Determine the (X, Y) coordinate at the center of the cell enclosing the given text.  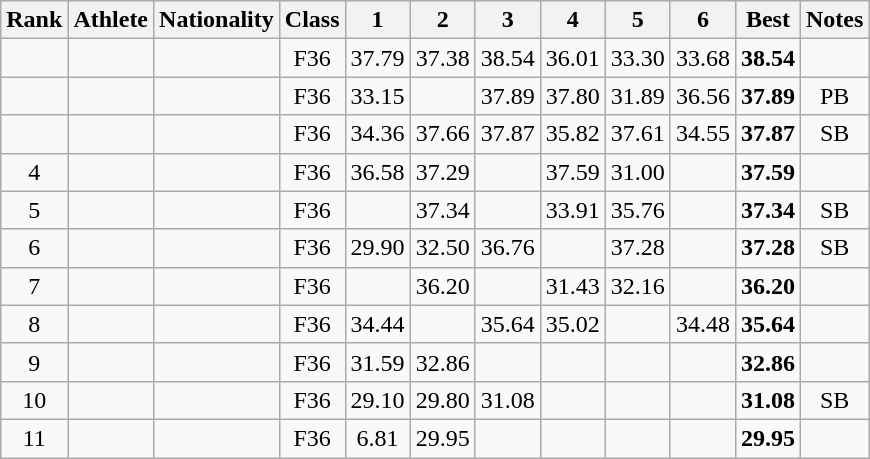
7 (34, 286)
29.90 (378, 248)
37.66 (442, 134)
34.48 (702, 324)
Rank (34, 20)
33.91 (572, 210)
31.89 (638, 96)
32.50 (442, 248)
32.16 (638, 286)
33.15 (378, 96)
34.36 (378, 134)
29.80 (442, 400)
36.76 (508, 248)
10 (34, 400)
Class (312, 20)
35.02 (572, 324)
35.82 (572, 134)
PB (834, 96)
35.76 (638, 210)
11 (34, 438)
6.81 (378, 438)
Athlete (111, 20)
Notes (834, 20)
37.61 (638, 134)
8 (34, 324)
2 (442, 20)
37.80 (572, 96)
36.56 (702, 96)
29.10 (378, 400)
36.01 (572, 58)
33.30 (638, 58)
33.68 (702, 58)
36.58 (378, 172)
31.00 (638, 172)
3 (508, 20)
9 (34, 362)
34.55 (702, 134)
37.29 (442, 172)
37.38 (442, 58)
Nationality (217, 20)
1 (378, 20)
31.59 (378, 362)
31.43 (572, 286)
37.79 (378, 58)
Best (768, 20)
34.44 (378, 324)
